For the text-containing cell, return its midpoint in [x, y] coordinate format. 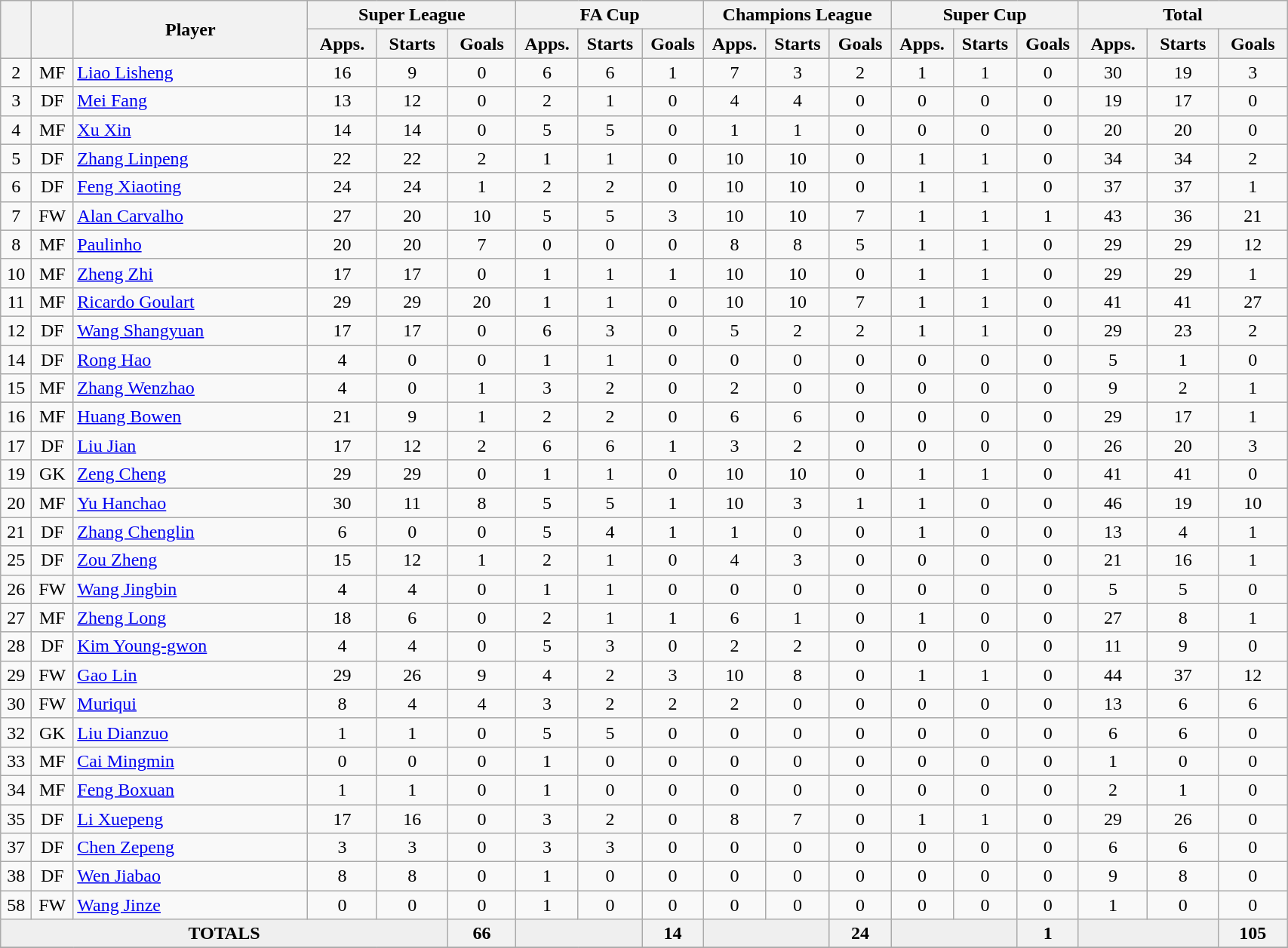
Feng Boxuan [190, 790]
Chen Zepeng [190, 848]
58 [17, 905]
36 [1183, 216]
32 [17, 732]
Rong Hao [190, 360]
Zhang Wenzhao [190, 388]
Mei Fang [190, 101]
Zeng Cheng [190, 474]
Zhang Linpeng [190, 158]
46 [1112, 503]
Muriqui [190, 704]
Alan Carvalho [190, 216]
Feng Xiaoting [190, 187]
38 [17, 876]
Super League [412, 15]
Zhang Chenglin [190, 532]
Super Cup [985, 15]
Zheng Long [190, 618]
35 [17, 818]
Wang Jingbin [190, 589]
33 [17, 761]
Wang Shangyuan [190, 330]
Player [190, 29]
66 [481, 934]
Li Xuepeng [190, 818]
Zheng Zhi [190, 273]
Zou Zheng [190, 560]
Gao Lin [190, 675]
Total [1182, 15]
Liao Lisheng [190, 72]
FA Cup [610, 15]
Liu Jian [190, 446]
25 [17, 560]
Liu Dianzuo [190, 732]
Wang Jinze [190, 905]
18 [343, 618]
Cai Mingmin [190, 761]
Ricardo Goulart [190, 302]
28 [17, 646]
Yu Hanchao [190, 503]
Huang Bowen [190, 417]
43 [1112, 216]
23 [1183, 330]
44 [1112, 675]
105 [1253, 934]
Paulinho [190, 244]
Champions League [797, 15]
Wen Jiabao [190, 876]
Xu Xin [190, 130]
Kim Young-gwon [190, 646]
TOTALS [224, 934]
